Output the (X, Y) coordinate of the center of the cell containing the given text.  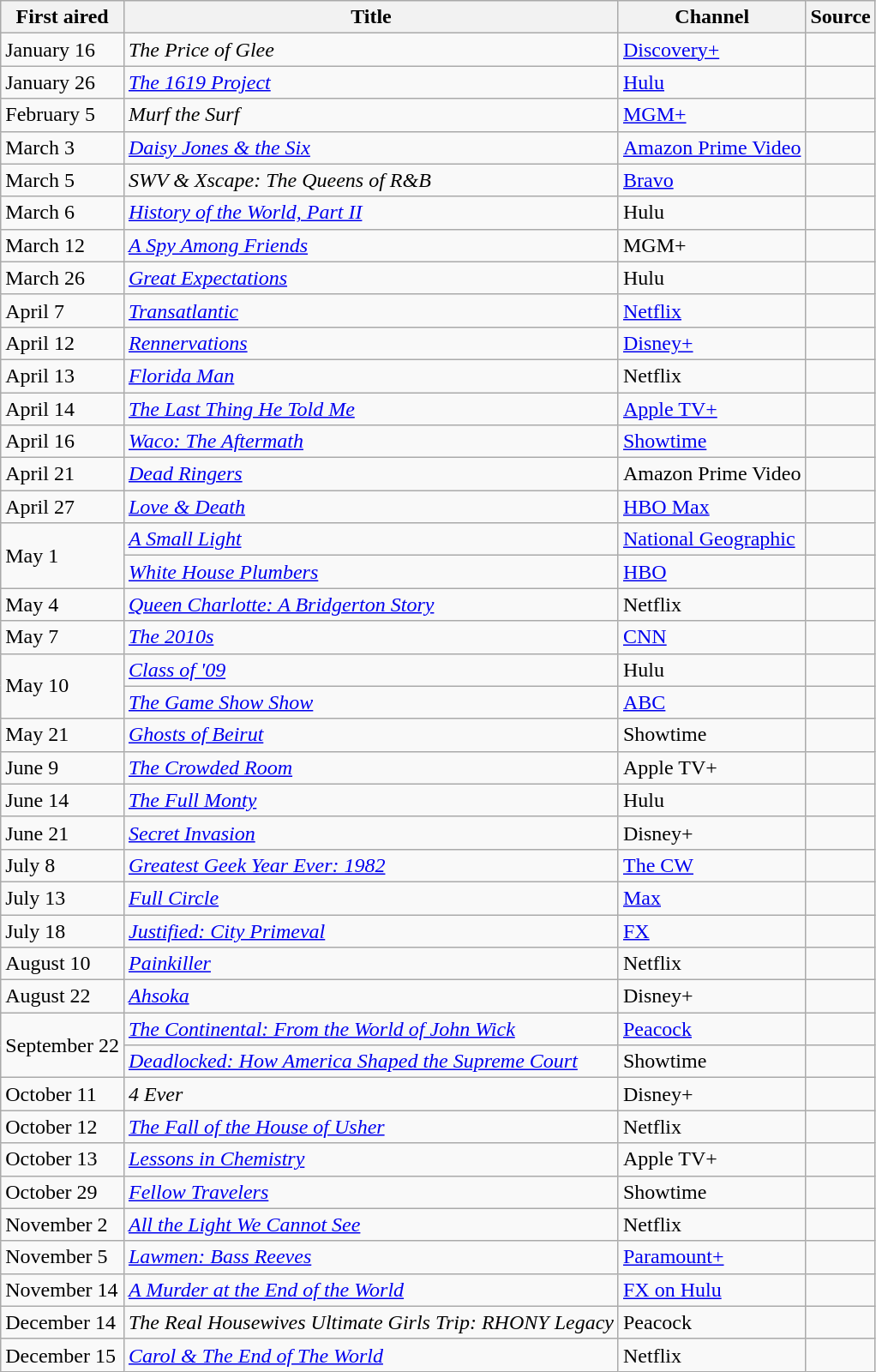
November 14 (63, 1290)
Queen Charlotte: A Bridgerton Story (370, 605)
Ahsoka (370, 996)
November 2 (63, 1225)
Lessons in Chemistry (370, 1159)
ABC (711, 702)
Deadlocked: How America Shaped the Supreme Court (370, 1062)
Bravo (711, 180)
February 5 (63, 115)
A Murder at the End of the World (370, 1290)
The 2010s (370, 637)
The 1619 Project (370, 82)
Rennervations (370, 343)
Ghosts of Beirut (370, 735)
July 18 (63, 930)
April 12 (63, 343)
The Crowded Room (370, 767)
December 15 (63, 1355)
The Price of Glee (370, 50)
Class of '09 (370, 670)
The Last Thing He Told Me (370, 409)
Source (840, 17)
March 6 (63, 213)
May 4 (63, 605)
April 27 (63, 507)
4 Ever (370, 1094)
Transatlantic (370, 310)
April 21 (63, 474)
April 14 (63, 409)
FX on Hulu (711, 1290)
March 3 (63, 147)
Channel (711, 17)
October 13 (63, 1159)
May 7 (63, 637)
January 16 (63, 50)
January 26 (63, 82)
A Small Light (370, 539)
March 5 (63, 180)
Painkiller (370, 964)
June 9 (63, 767)
The Continental: From the World of John Wick (370, 1029)
August 22 (63, 996)
Lawmen: Bass Reeves (370, 1257)
The Full Monty (370, 800)
September 22 (63, 1045)
Fellow Travelers (370, 1192)
Daisy Jones & the Six (370, 147)
July 13 (63, 898)
March 12 (63, 245)
November 5 (63, 1257)
Greatest Geek Year Ever: 1982 (370, 865)
Murf the Surf (370, 115)
May 1 (63, 556)
Justified: City Primeval (370, 930)
Waco: The Aftermath (370, 442)
April 16 (63, 442)
June 21 (63, 833)
The Fall of the House of Usher (370, 1127)
The CW (711, 865)
A Spy Among Friends (370, 245)
Full Circle (370, 898)
December 14 (63, 1322)
Paramount+ (711, 1257)
June 14 (63, 800)
Florida Man (370, 376)
May 10 (63, 686)
HBO (711, 572)
March 26 (63, 278)
April 7 (63, 310)
Carol & The End of The World (370, 1355)
Max (711, 898)
White House Plumbers (370, 572)
SWV & Xscape: The Queens of R&B (370, 180)
Title (370, 17)
HBO Max (711, 507)
The Real Housewives Ultimate Girls Trip: RHONY Legacy (370, 1322)
Dead Ringers (370, 474)
Secret Invasion (370, 833)
October 29 (63, 1192)
Love & Death (370, 507)
April 13 (63, 376)
All the Light We Cannot See (370, 1225)
October 12 (63, 1127)
History of the World, Part II (370, 213)
The Game Show Show (370, 702)
FX (711, 930)
First aired (63, 17)
Great Expectations (370, 278)
CNN (711, 637)
May 21 (63, 735)
July 8 (63, 865)
August 10 (63, 964)
Discovery+ (711, 50)
National Geographic (711, 539)
October 11 (63, 1094)
